Find where the given text appears and provide that cell's center as [X, Y] coordinate. 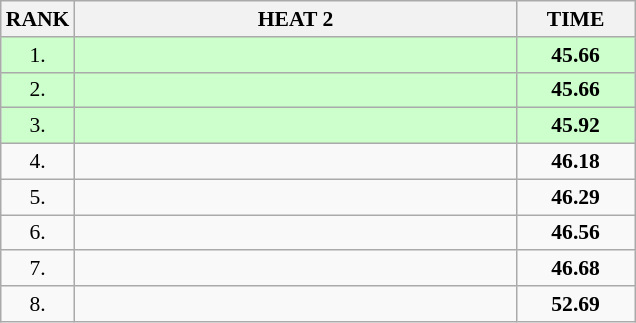
RANK [38, 19]
3. [38, 126]
6. [38, 233]
46.68 [576, 269]
45.92 [576, 126]
46.56 [576, 233]
46.29 [576, 197]
2. [38, 90]
52.69 [576, 304]
4. [38, 162]
1. [38, 55]
5. [38, 197]
46.18 [576, 162]
HEAT 2 [295, 19]
TIME [576, 19]
8. [38, 304]
7. [38, 269]
